Output the (X, Y) coordinate of the center of the cell containing the given text.  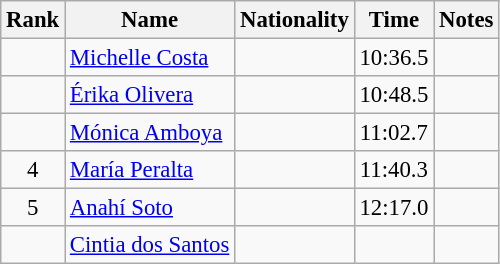
4 (33, 170)
Name (150, 20)
Érika Olivera (150, 95)
11:40.3 (394, 170)
5 (33, 208)
12:17.0 (394, 208)
Rank (33, 20)
11:02.7 (394, 133)
Nationality (294, 20)
Anahí Soto (150, 208)
Mónica Amboya (150, 133)
10:36.5 (394, 58)
Time (394, 20)
Michelle Costa (150, 58)
Notes (466, 20)
Cintia dos Santos (150, 245)
10:48.5 (394, 95)
María Peralta (150, 170)
